Pinpoint the cell where the given text exists, returning its (X, Y) midpoint coordinate. 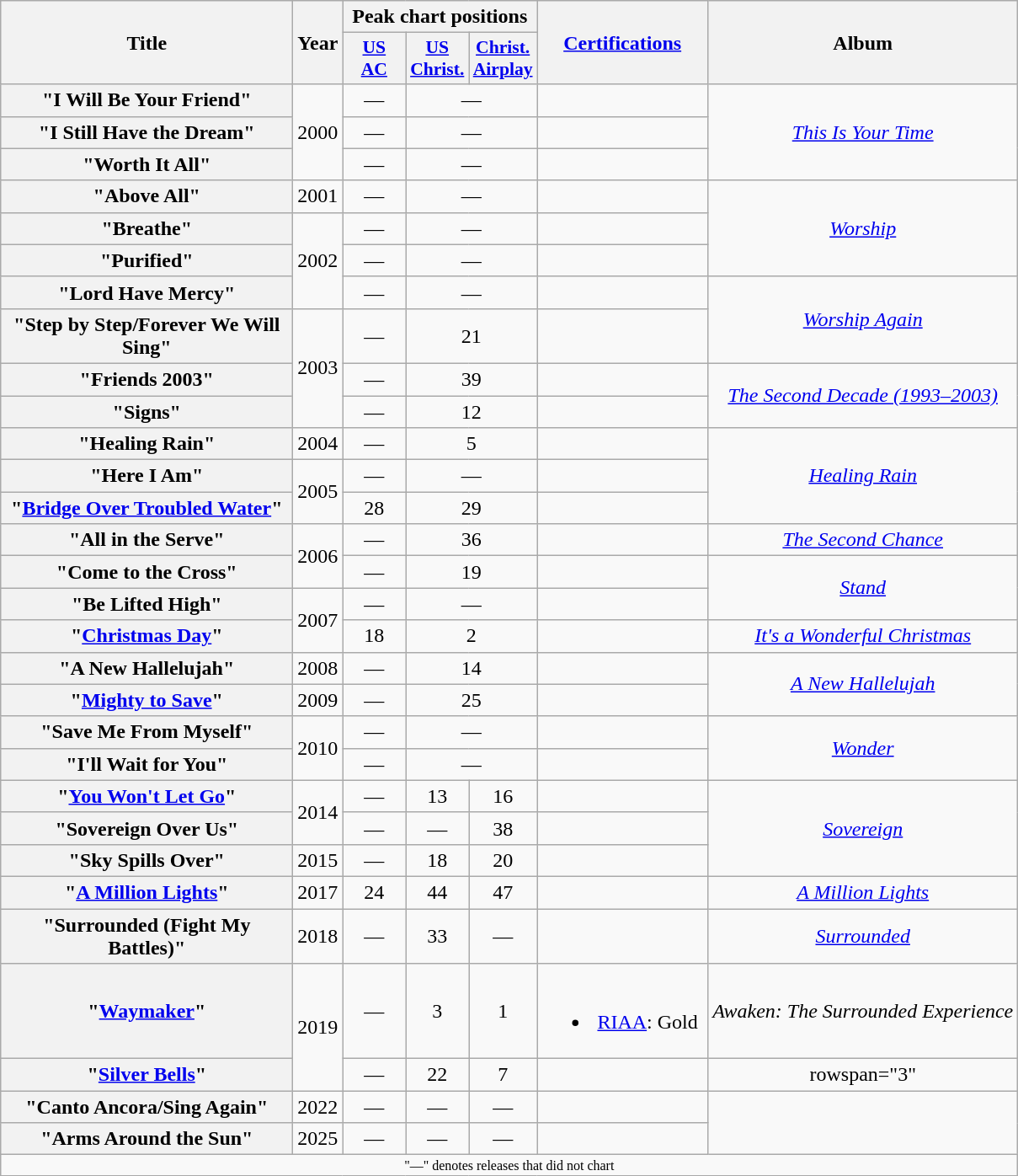
44 (438, 892)
"Sky Spills Over" (147, 860)
29 (472, 508)
"Come to the Cross" (147, 572)
"Canto Ancora/Sing Again" (147, 1107)
"Signs" (147, 412)
"Breathe" (147, 228)
25 (472, 700)
2005 (318, 492)
Title (147, 42)
"Waymaker" (147, 1011)
Awaken: The Surrounded Experience (863, 1011)
"A Million Lights" (147, 892)
"Christmas Day" (147, 636)
Stand (863, 588)
"Arms Around the Sun" (147, 1139)
"Sovereign Over Us" (147, 828)
2003 (318, 367)
"Here I Am" (147, 476)
Healing Rain (863, 476)
A New Hallelujah (863, 684)
Worship Again (863, 320)
28 (374, 508)
"Silver Bells" (147, 1075)
47 (504, 892)
2008 (318, 668)
"Above All" (147, 196)
2025 (318, 1139)
Album (863, 42)
Surrounded (863, 935)
rowspan="3" (863, 1075)
2000 (318, 132)
US Christ. (438, 59)
Christ. Airplay (504, 59)
Sovereign (863, 828)
16 (504, 796)
2022 (318, 1107)
"Friends 2003" (147, 379)
Worship (863, 228)
2015 (318, 860)
2014 (318, 812)
19 (472, 572)
"I'll Wait for You" (147, 764)
"Healing Rain" (147, 444)
14 (472, 668)
USAC (374, 59)
36 (472, 540)
"All in the Serve" (147, 540)
21 (472, 335)
7 (504, 1075)
"Purified" (147, 260)
2004 (318, 444)
"I Still Have the Dream" (147, 132)
RIAA: Gold (623, 1011)
33 (438, 935)
Peak chart positions (440, 17)
Wonder (863, 748)
2009 (318, 700)
2002 (318, 260)
22 (438, 1075)
12 (472, 412)
"Save Me From Myself" (147, 732)
"Step by Step/Forever We Will Sing" (147, 335)
39 (472, 379)
The Second Decade (1993–2003) (863, 395)
5 (472, 444)
"—" denotes releases that did not chart (509, 1165)
2001 (318, 196)
2007 (318, 620)
It's a Wonderful Christmas (863, 636)
2010 (318, 748)
Year (318, 42)
13 (438, 796)
The Second Chance (863, 540)
"Mighty to Save" (147, 700)
A Million Lights (863, 892)
"Surrounded (Fight My Battles)" (147, 935)
This Is Your Time (863, 132)
2017 (318, 892)
2018 (318, 935)
2019 (318, 1028)
38 (504, 828)
3 (438, 1011)
2 (472, 636)
Certifications (623, 42)
20 (504, 860)
24 (374, 892)
"Worth It All" (147, 164)
"Lord Have Mercy" (147, 292)
"A New Hallelujah" (147, 668)
1 (504, 1011)
"I Will Be Your Friend" (147, 100)
"Bridge Over Troubled Water" (147, 508)
"Be Lifted High" (147, 604)
2006 (318, 556)
"You Won't Let Go" (147, 796)
